Extract the (X, Y) coordinate from the center of the cell holding the provided text.  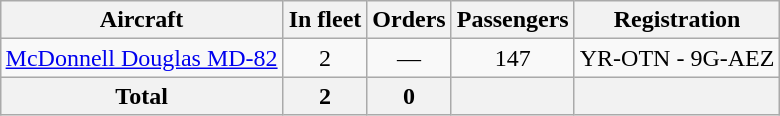
Total (142, 96)
Orders (409, 20)
In fleet (325, 20)
YR-OTN - 9G-AEZ (677, 58)
Registration (677, 20)
Passengers (512, 20)
0 (409, 96)
Aircraft (142, 20)
147 (512, 58)
— (409, 58)
McDonnell Douglas MD-82 (142, 58)
